Extract the (X, Y) coordinate from the center of the cell holding the provided text.  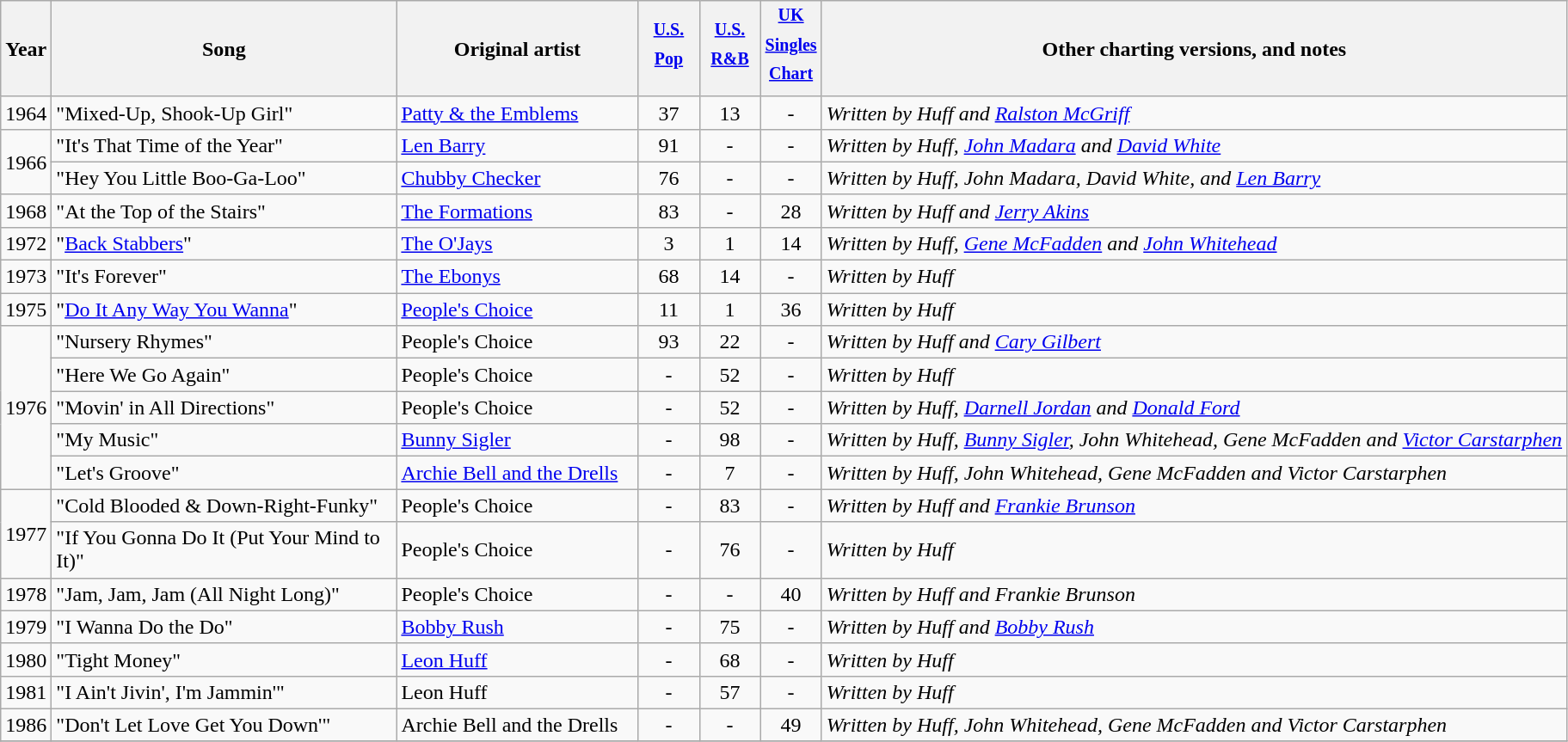
Written by Huff, John Madara and David White (1194, 145)
1981 (26, 692)
Bobby Rush (518, 627)
Song (224, 49)
Chubby Checker (518, 178)
Bunny Sigler (518, 440)
Original artist (518, 49)
Written by Huff and Cary Gilbert (1194, 342)
"If You Gonna Do It (Put Your Mind to It)" (224, 550)
1978 (26, 594)
22 (729, 342)
"Nursery Rhymes" (224, 342)
75 (729, 627)
1972 (26, 244)
"I Wanna Do the Do" (224, 627)
U.S. R&B (729, 49)
"It's That Time of the Year" (224, 145)
"Hey You Little Boo-Ga-Loo" (224, 178)
28 (791, 211)
UK Singles Chart (791, 49)
Written by Huff, John Madara, David White, and Len Barry (1194, 178)
Written by Huff, Bunny Sigler, John Whitehead, Gene McFadden and Victor Carstarphen (1194, 440)
Written by Huff, Gene McFadden and John Whitehead (1194, 244)
"My Music" (224, 440)
1986 (26, 725)
"Mixed-Up, Shook-Up Girl" (224, 113)
91 (669, 145)
"It's Forever" (224, 277)
37 (669, 113)
Written by Huff, Darnell Jordan and Donald Ford (1194, 408)
57 (729, 692)
1977 (26, 533)
"Here We Go Again" (224, 375)
"Jam, Jam, Jam (All Night Long)" (224, 594)
Year (26, 49)
1976 (26, 408)
"Let's Groove" (224, 473)
Written by Huff and Ralston McGriff (1194, 113)
1973 (26, 277)
1975 (26, 310)
11 (669, 310)
7 (729, 473)
1966 (26, 162)
3 (669, 244)
Patty & the Emblems (518, 113)
1980 (26, 659)
"Don't Let Love Get You Down'" (224, 725)
1979 (26, 627)
36 (791, 310)
"I Ain't Jivin', I'm Jammin'" (224, 692)
"Back Stabbers" (224, 244)
"Tight Money" (224, 659)
"At the Top of the Stairs" (224, 211)
98 (729, 440)
Written by Huff and Bobby Rush (1194, 627)
49 (791, 725)
The Formations (518, 211)
Other charting versions, and notes (1194, 49)
Len Barry (518, 145)
"Do It Any Way You Wanna" (224, 310)
13 (729, 113)
Written by Huff and Jerry Akins (1194, 211)
"Movin' in All Directions" (224, 408)
The Ebonys (518, 277)
1968 (26, 211)
93 (669, 342)
U.S. Pop (669, 49)
The O'Jays (518, 244)
1964 (26, 113)
40 (791, 594)
"Cold Blooded & Down-Right-Funky" (224, 506)
